Pinpoint the cell where the given text exists, returning its (X, Y) midpoint coordinate. 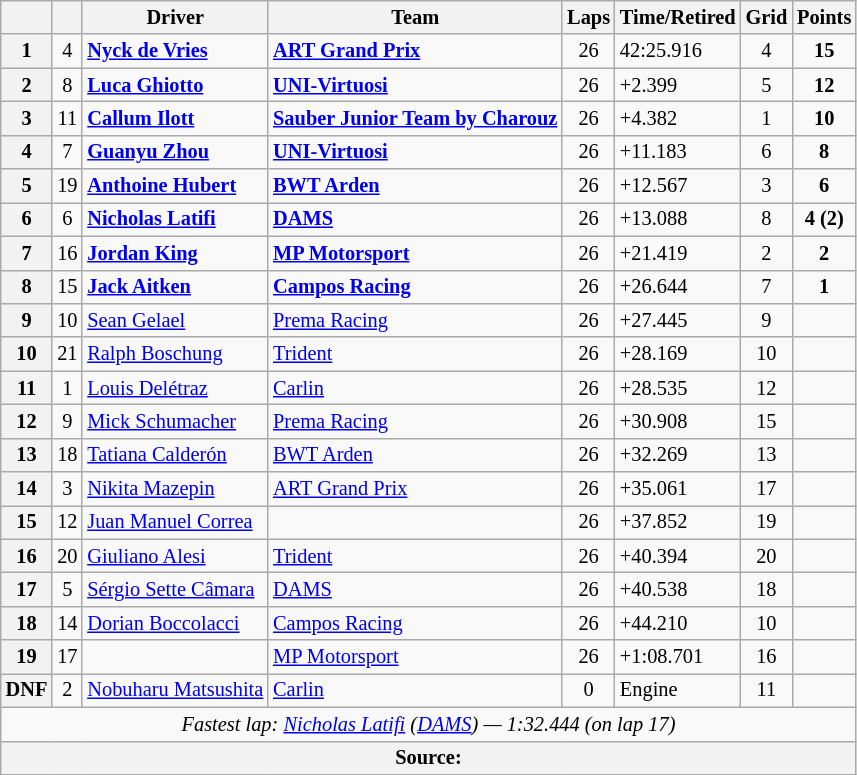
+26.644 (678, 287)
Nikita Mazepin (175, 489)
Louis Delétraz (175, 388)
Nobuharu Matsushita (175, 690)
Anthoine Hubert (175, 186)
Fastest lap: Nicholas Latifi (DAMS) — 1:32.444 (on lap 17) (428, 724)
Nicholas Latifi (175, 219)
4 (2) (824, 219)
42:25.916 (678, 51)
Giuliano Alesi (175, 556)
+27.445 (678, 320)
+35.061 (678, 489)
DNF (27, 690)
Grid (767, 17)
Sérgio Sette Câmara (175, 589)
+28.535 (678, 388)
+44.210 (678, 623)
+12.567 (678, 186)
Mick Schumacher (175, 421)
Source: (428, 758)
Luca Ghiotto (175, 85)
+32.269 (678, 455)
0 (588, 690)
Sauber Junior Team by Charouz (415, 118)
Guanyu Zhou (175, 152)
+11.183 (678, 152)
Juan Manuel Correa (175, 522)
Driver (175, 17)
+40.394 (678, 556)
Jordan King (175, 253)
+40.538 (678, 589)
Engine (678, 690)
Jack Aitken (175, 287)
Callum Ilott (175, 118)
Points (824, 17)
+30.908 (678, 421)
+28.169 (678, 354)
+21.419 (678, 253)
Ralph Boschung (175, 354)
Team (415, 17)
Tatiana Calderón (175, 455)
+2.399 (678, 85)
+13.088 (678, 219)
+37.852 (678, 522)
21 (67, 354)
+1:08.701 (678, 657)
Nyck de Vries (175, 51)
Laps (588, 17)
Sean Gelael (175, 320)
Dorian Boccolacci (175, 623)
+4.382 (678, 118)
Time/Retired (678, 17)
